Pinpoint the cell where the given text exists, returning its (X, Y) midpoint coordinate. 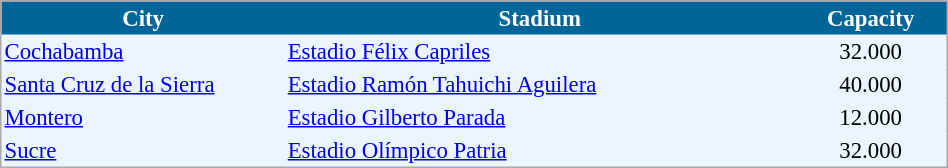
City (143, 18)
Stadium (540, 18)
Estadio Olímpico Patria (540, 151)
Estadio Ramón Tahuichi Aguilera (540, 84)
12.000 (872, 116)
Estadio Gilberto Parada (540, 116)
Cochabamba (143, 50)
Montero (143, 116)
Capacity (872, 18)
40.000 (872, 84)
Santa Cruz de la Sierra (143, 84)
Estadio Félix Capriles (540, 50)
Sucre (143, 151)
